Detect which cell encompasses the target text, then output its (X, Y) center coordinate. 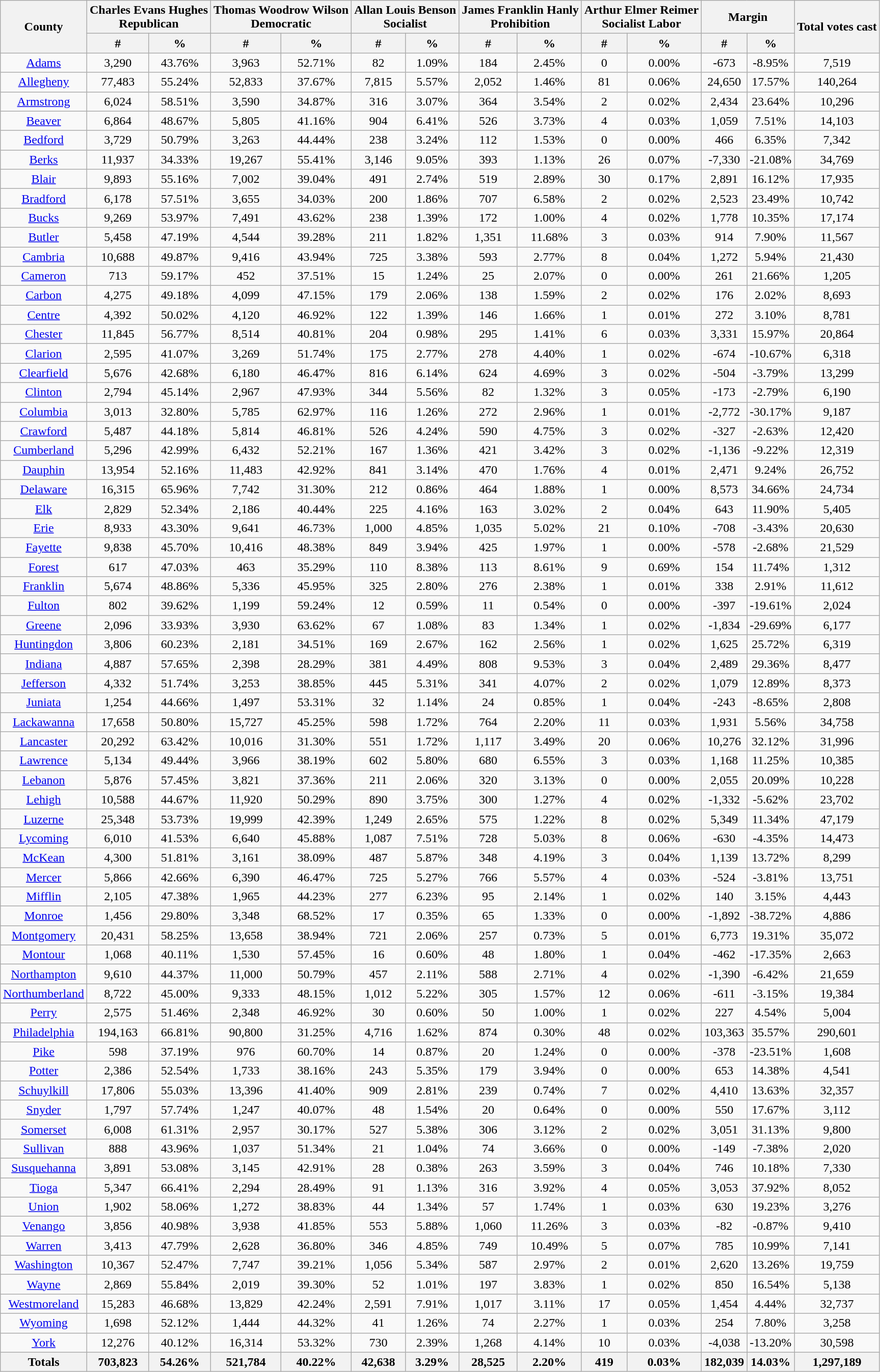
909 (379, 1090)
1,117 (488, 741)
40.11% (180, 955)
Berks (44, 159)
61.31% (180, 1129)
60.23% (180, 644)
53.97% (180, 218)
38.85% (316, 683)
4,886 (837, 916)
425 (488, 547)
James Franklin HanlyProhibition (520, 17)
-673 (725, 63)
60.70% (316, 1052)
21,430 (837, 256)
11,567 (837, 237)
0.54% (549, 606)
Montgomery (44, 935)
9,333 (246, 993)
40.81% (316, 334)
44 (379, 1207)
764 (488, 722)
521,784 (246, 1362)
Sullivan (44, 1148)
-4,038 (725, 1342)
5,405 (837, 508)
19,999 (246, 819)
63.62% (316, 625)
1,017 (488, 1304)
-2.68% (770, 547)
Charles Evans HughesRepublican (149, 17)
54.26% (180, 1362)
91 (379, 1188)
2,967 (246, 392)
3,963 (246, 63)
816 (379, 373)
34,769 (837, 159)
4.44% (770, 1304)
138 (488, 295)
46.73% (316, 528)
52.34% (180, 508)
28.49% (316, 1188)
20,431 (118, 935)
3.13% (549, 780)
-578 (725, 547)
588 (488, 974)
9 (604, 567)
52,833 (246, 82)
5,876 (118, 780)
1,778 (725, 218)
45.25% (316, 722)
6.41% (432, 121)
5,134 (118, 761)
452 (246, 276)
19,267 (246, 159)
2,591 (379, 1304)
3,145 (246, 1168)
703,823 (118, 1362)
0.86% (432, 489)
47.19% (180, 237)
55.24% (180, 82)
112 (488, 140)
8,722 (118, 993)
2,294 (246, 1188)
227 (725, 1013)
6.14% (432, 373)
728 (488, 838)
11,920 (246, 799)
4,887 (118, 664)
8,373 (837, 683)
1,444 (246, 1323)
42,638 (379, 1362)
Bedford (44, 140)
67 (379, 625)
56.77% (180, 334)
2,020 (837, 1148)
5.87% (432, 857)
57.74% (180, 1110)
167 (379, 450)
9,838 (118, 547)
4,332 (118, 683)
45.14% (180, 392)
3,891 (118, 1168)
63.42% (180, 741)
17.57% (770, 82)
17,935 (837, 179)
295 (488, 334)
-21.08% (770, 159)
-462 (725, 955)
6.35% (770, 140)
13,396 (246, 1090)
2,096 (118, 625)
225 (379, 508)
172 (488, 218)
42.24% (316, 1304)
419 (604, 1362)
35.29% (316, 567)
-9.22% (770, 450)
4.24% (432, 431)
-1,892 (725, 916)
1,254 (118, 703)
41.07% (180, 354)
4.54% (770, 1013)
-82 (725, 1226)
47.03% (180, 567)
5.38% (432, 1129)
10,688 (118, 256)
Tioga (44, 1188)
1,035 (488, 528)
3,938 (246, 1226)
5.94% (770, 256)
0.38% (432, 1168)
3,013 (118, 412)
-3.81% (770, 877)
53.32% (316, 1342)
20.09% (770, 780)
624 (488, 373)
13,954 (118, 470)
Total votes cast (837, 26)
-38.72% (770, 916)
3,806 (118, 644)
8,052 (837, 1188)
2,869 (118, 1284)
34.03% (316, 198)
16.54% (770, 1284)
58.06% (180, 1207)
0.30% (549, 1032)
77,483 (118, 82)
1,060 (488, 1226)
58.25% (180, 935)
5,785 (246, 412)
Delaware (44, 489)
42.92% (316, 470)
Elk (44, 508)
45.88% (316, 838)
21,529 (837, 547)
3,729 (118, 140)
47,179 (837, 819)
1,079 (725, 683)
2.45% (549, 63)
19.31% (770, 935)
5.22% (432, 993)
8,477 (837, 664)
-8.65% (770, 703)
146 (488, 315)
20,292 (118, 741)
13,829 (246, 1304)
1,454 (725, 1304)
38.09% (316, 857)
23.49% (770, 198)
874 (488, 1032)
1.80% (549, 955)
Butler (44, 237)
-29.69% (770, 625)
Bradford (44, 198)
51.46% (180, 1013)
243 (379, 1071)
32.12% (770, 741)
6,318 (837, 354)
2,489 (725, 664)
527 (379, 1129)
0.74% (549, 1090)
52.16% (180, 470)
1.27% (549, 799)
7 (604, 1090)
-1,390 (725, 974)
1.76% (549, 470)
Greene (44, 625)
10,588 (118, 799)
5,296 (118, 450)
3,290 (118, 63)
182,039 (725, 1362)
25 (488, 276)
-674 (725, 354)
31.25% (316, 1032)
9,187 (837, 412)
200 (379, 198)
3.83% (549, 1284)
30.17% (316, 1129)
43.30% (180, 528)
29.80% (180, 916)
1,351 (488, 237)
34.66% (770, 489)
44.44% (316, 140)
1,797 (118, 1110)
24 (488, 703)
197 (488, 1284)
28 (379, 1168)
23.64% (770, 101)
306 (488, 1129)
-149 (725, 1148)
3,053 (725, 1188)
-3.79% (770, 373)
41.85% (316, 1226)
7,330 (837, 1168)
Montour (44, 955)
50.02% (180, 315)
0.69% (664, 567)
38.94% (316, 935)
65.96% (180, 489)
2.38% (549, 586)
4.14% (549, 1342)
23,702 (837, 799)
2.02% (770, 295)
630 (725, 1207)
4,443 (837, 897)
34.33% (180, 159)
2,575 (118, 1013)
3,051 (725, 1129)
8,299 (837, 857)
9,893 (118, 179)
42.91% (316, 1168)
1,068 (118, 955)
14 (379, 1052)
-19.61% (770, 606)
-708 (725, 528)
3,161 (246, 857)
Columbia (44, 412)
51.34% (316, 1148)
5,805 (246, 121)
713 (118, 276)
1.01% (432, 1284)
2,052 (488, 82)
Allan Louis BensonSocialist (406, 17)
42.66% (180, 877)
14,103 (837, 121)
Dauphin (44, 470)
1,497 (246, 703)
11,937 (118, 159)
3.42% (549, 450)
1,698 (118, 1323)
-3.15% (770, 993)
976 (246, 1052)
204 (379, 334)
0.73% (549, 935)
13,299 (837, 373)
1.04% (432, 1148)
7,747 (246, 1265)
11,483 (246, 470)
52.47% (180, 1265)
12,319 (837, 450)
6,178 (118, 198)
3.15% (770, 897)
325 (379, 586)
-630 (725, 838)
140 (725, 897)
19,384 (837, 993)
Lackawanna (44, 722)
904 (379, 121)
40.07% (316, 1110)
6,864 (118, 121)
Pike (44, 1052)
28,525 (488, 1362)
6,319 (837, 644)
3,348 (246, 916)
4.40% (549, 354)
1.74% (549, 1207)
169 (379, 644)
551 (379, 741)
1.36% (432, 450)
Cameron (44, 276)
5,349 (725, 819)
3.14% (432, 470)
37.92% (770, 1188)
Lycoming (44, 838)
749 (488, 1246)
Cambria (44, 256)
38.19% (316, 761)
802 (118, 606)
21.66% (770, 276)
276 (488, 586)
1,247 (246, 1110)
5,336 (246, 586)
10,016 (246, 741)
1,530 (246, 955)
Lawrence (44, 761)
25.72% (770, 644)
-378 (725, 1052)
43.96% (180, 1148)
0.17% (664, 179)
33.93% (180, 625)
47.38% (180, 897)
16,314 (246, 1342)
421 (488, 450)
6,640 (246, 838)
Lancaster (44, 741)
Northumberland (44, 993)
52 (379, 1284)
Armstrong (44, 101)
-1,834 (725, 625)
553 (379, 1226)
4.07% (549, 683)
Warren (44, 1246)
3,413 (118, 1246)
3.66% (549, 1148)
37.19% (180, 1052)
Perry (44, 1013)
184 (488, 63)
445 (379, 683)
34.87% (316, 101)
37.67% (316, 82)
1.33% (549, 916)
5,458 (118, 237)
49.44% (180, 761)
2.56% (549, 644)
51.81% (180, 857)
8,573 (725, 489)
34.51% (316, 644)
3.11% (549, 1304)
50 (488, 1013)
2,024 (837, 606)
617 (118, 567)
44.37% (180, 974)
2,181 (246, 644)
122 (379, 315)
-7.38% (770, 1148)
5,866 (118, 877)
48.86% (180, 586)
6.55% (549, 761)
65 (488, 916)
364 (488, 101)
1,168 (725, 761)
49.18% (180, 295)
5.27% (432, 877)
1.08% (432, 625)
8,693 (837, 295)
4,300 (118, 857)
3,856 (118, 1226)
1.97% (549, 547)
254 (725, 1323)
Potter (44, 1071)
6 (604, 334)
1,312 (837, 567)
381 (379, 664)
Venango (44, 1226)
29.36% (770, 664)
41.40% (316, 1090)
10,742 (837, 198)
45.95% (316, 586)
6,024 (118, 101)
6,177 (837, 625)
3,821 (246, 780)
1.59% (549, 295)
Beaver (44, 121)
3.38% (432, 256)
1,249 (379, 819)
0.64% (549, 1110)
3,331 (725, 334)
83 (488, 625)
2,794 (118, 392)
38.16% (316, 1071)
-173 (725, 392)
721 (379, 935)
2,891 (725, 179)
43.94% (316, 256)
2,628 (246, 1246)
Monroe (44, 916)
457 (379, 974)
11.74% (770, 567)
Franklin (44, 586)
44.23% (316, 897)
38.83% (316, 1207)
3,112 (837, 1110)
Fulton (44, 606)
5.03% (549, 838)
44.18% (180, 431)
341 (488, 683)
2,957 (246, 1129)
2,398 (246, 664)
34,758 (837, 722)
31,996 (837, 741)
47.79% (180, 1246)
40.12% (180, 1342)
7.80% (770, 1323)
766 (488, 877)
13.26% (770, 1265)
48.67% (180, 121)
62.97% (316, 412)
-327 (725, 431)
10,367 (118, 1265)
42.68% (180, 373)
587 (488, 1265)
46.68% (180, 1304)
346 (379, 1246)
15.97% (770, 334)
680 (488, 761)
2.39% (432, 1342)
14.03% (770, 1362)
1,205 (837, 276)
15,283 (118, 1304)
785 (725, 1246)
17,806 (118, 1090)
1,931 (725, 722)
48.15% (316, 993)
3.10% (770, 315)
48.38% (316, 547)
Chester (44, 334)
3.75% (432, 799)
Forest (44, 567)
Clinton (44, 392)
3.59% (549, 1168)
42.39% (316, 819)
1.32% (549, 392)
1,625 (725, 644)
66.41% (180, 1188)
154 (725, 567)
-2.79% (770, 392)
44.66% (180, 703)
8,514 (246, 334)
0.98% (432, 334)
590 (488, 431)
1.22% (549, 819)
344 (379, 392)
746 (725, 1168)
2.07% (549, 276)
3,253 (246, 683)
County (44, 26)
3.29% (432, 1362)
40.44% (316, 508)
9,416 (246, 256)
3.24% (432, 140)
263 (488, 1168)
Margin (748, 17)
8.38% (432, 567)
2,471 (725, 470)
320 (488, 780)
1.53% (549, 140)
40.98% (180, 1226)
3.54% (549, 101)
2.67% (432, 644)
3,966 (246, 761)
2,808 (837, 703)
3,276 (837, 1207)
1,139 (725, 857)
13.63% (770, 1090)
Wayne (44, 1284)
Clarion (44, 354)
13.72% (770, 857)
3,263 (246, 140)
4,716 (379, 1032)
519 (488, 179)
3.92% (549, 1188)
2.80% (432, 586)
Westmoreland (44, 1304)
10.99% (770, 1246)
2.14% (549, 897)
2.81% (432, 1090)
463 (246, 567)
81 (604, 82)
2.27% (549, 1323)
10,385 (837, 761)
-23.51% (770, 1052)
-10.67% (770, 354)
1.54% (432, 1110)
3,655 (246, 198)
194,163 (118, 1032)
850 (725, 1284)
12.89% (770, 683)
6.58% (549, 198)
5,676 (118, 373)
338 (725, 586)
7,742 (246, 489)
0.87% (432, 1052)
7,491 (246, 218)
57.51% (180, 198)
653 (725, 1071)
49.87% (180, 256)
Union (44, 1207)
1.14% (432, 703)
31.13% (770, 1129)
6,010 (118, 838)
39.30% (316, 1284)
-1,136 (725, 450)
1,059 (725, 121)
-243 (725, 703)
52.12% (180, 1323)
Luzerne (44, 819)
6,773 (725, 935)
Washington (44, 1265)
7,815 (379, 82)
11.26% (549, 1226)
Allegheny (44, 82)
2,523 (725, 198)
4,392 (118, 315)
1.62% (432, 1032)
1.86% (432, 198)
52.54% (180, 1071)
32,737 (837, 1304)
3,146 (379, 159)
41.16% (316, 121)
Wyoming (44, 1323)
7.91% (432, 1304)
McKean (44, 857)
26 (604, 159)
470 (488, 470)
15 (379, 276)
4,544 (246, 237)
464 (488, 489)
57 (488, 1207)
9,800 (837, 1129)
2,019 (246, 1284)
2,055 (725, 780)
35.57% (770, 1032)
7,002 (246, 179)
602 (379, 761)
9.53% (549, 664)
32 (379, 703)
24,650 (725, 82)
45.00% (180, 993)
-0.87% (770, 1226)
Huntingdon (44, 644)
Thomas Woodrow WilsonDemocratic (281, 17)
16,315 (118, 489)
7,342 (837, 140)
113 (488, 567)
6,180 (246, 373)
26,752 (837, 470)
Somerset (44, 1129)
47.15% (316, 295)
730 (379, 1342)
5.31% (432, 683)
40.22% (316, 1362)
1.82% (432, 237)
11.68% (549, 237)
25,348 (118, 819)
162 (488, 644)
66.81% (180, 1032)
8.61% (549, 567)
53.08% (180, 1168)
32,357 (837, 1090)
10 (604, 1342)
1,268 (488, 1342)
3.73% (549, 121)
16.12% (770, 179)
175 (379, 354)
890 (379, 799)
239 (488, 1090)
Arthur Elmer ReimerSocialist Labor (641, 17)
39.28% (316, 237)
491 (379, 179)
2,386 (118, 1071)
Carbon (44, 295)
5,674 (118, 586)
7,519 (837, 63)
10,228 (837, 780)
4.75% (549, 431)
50.29% (316, 799)
21,659 (837, 974)
36.80% (316, 1246)
24,734 (837, 489)
5,004 (837, 1013)
32.80% (180, 412)
1,297,189 (837, 1362)
44.67% (180, 799)
Adams (44, 63)
53.73% (180, 819)
3.12% (549, 1129)
3.02% (549, 508)
3,269 (246, 354)
4.69% (549, 373)
11,612 (837, 586)
11.34% (770, 819)
261 (725, 276)
52.21% (316, 450)
2,620 (725, 1265)
140,264 (837, 82)
2.91% (770, 586)
10.18% (770, 1168)
Philadelphia (44, 1032)
-397 (725, 606)
1.41% (549, 334)
28.29% (316, 664)
305 (488, 993)
393 (488, 159)
90,800 (246, 1032)
-611 (725, 993)
15,727 (246, 722)
110 (379, 567)
1,012 (379, 993)
Snyder (44, 1110)
95 (488, 897)
2.71% (549, 974)
Crawford (44, 431)
7.90% (770, 237)
-8.95% (770, 63)
59.17% (180, 276)
1.88% (549, 489)
4.16% (432, 508)
2,186 (246, 508)
707 (488, 198)
4.49% (432, 664)
841 (379, 470)
277 (379, 897)
39.21% (316, 1265)
103,363 (725, 1032)
Cumberland (44, 450)
50.80% (180, 722)
17,174 (837, 218)
2,829 (118, 508)
11,845 (118, 334)
2.11% (432, 974)
12,420 (837, 431)
47.93% (316, 392)
55.84% (180, 1284)
58.51% (180, 101)
-7,330 (725, 159)
11,000 (246, 974)
9,410 (837, 1226)
41.53% (180, 838)
5.88% (432, 1226)
2,595 (118, 354)
43.62% (316, 218)
10.49% (549, 1246)
20,630 (837, 528)
1,056 (379, 1265)
10,416 (246, 547)
4,099 (246, 295)
35,072 (837, 935)
Juniata (44, 703)
6,190 (837, 392)
8,781 (837, 315)
19,759 (837, 1265)
42.99% (180, 450)
5,138 (837, 1284)
300 (488, 799)
12,276 (118, 1342)
19.23% (770, 1207)
9,641 (246, 528)
-2.63% (770, 431)
4,275 (118, 295)
6,008 (118, 1129)
Blair (44, 179)
Erie (44, 528)
1.09% (432, 63)
9,269 (118, 218)
575 (488, 819)
43.76% (180, 63)
55.03% (180, 1090)
4,541 (837, 1071)
Lebanon (44, 780)
0.59% (432, 606)
808 (488, 664)
55.16% (180, 179)
1,087 (379, 838)
37.51% (316, 276)
5,814 (246, 431)
10,276 (725, 741)
53.31% (316, 703)
5.02% (549, 528)
5.80% (432, 761)
17,658 (118, 722)
1,456 (118, 916)
2,663 (837, 955)
116 (379, 412)
Schuylkill (44, 1090)
52.71% (316, 63)
Totals (44, 1362)
14.38% (770, 1071)
2,105 (118, 897)
-13.20% (770, 1342)
487 (379, 857)
348 (488, 857)
212 (379, 489)
1,733 (246, 1071)
Centre (44, 315)
2.96% (549, 412)
Lehigh (44, 799)
3.49% (549, 741)
6.23% (432, 897)
14,473 (837, 838)
278 (488, 354)
888 (118, 1148)
-524 (725, 877)
-1,332 (725, 799)
290,601 (837, 1032)
849 (379, 547)
1,000 (379, 528)
257 (488, 935)
2,348 (246, 1013)
3,590 (246, 101)
Clearfield (44, 373)
57.65% (180, 664)
5.35% (432, 1071)
Mifflin (44, 897)
Indiana (44, 664)
17.67% (770, 1110)
41 (379, 1323)
2,434 (725, 101)
1.66% (549, 315)
46.81% (316, 431)
13,658 (246, 935)
9.24% (770, 470)
0.85% (549, 703)
10.35% (770, 218)
Jefferson (44, 683)
9,610 (118, 974)
0.35% (432, 916)
1,608 (837, 1052)
5,347 (118, 1188)
176 (725, 295)
10,296 (837, 101)
0.10% (664, 528)
-3.43% (770, 528)
4,410 (725, 1090)
3,258 (837, 1323)
13,751 (837, 877)
2.89% (549, 179)
37.36% (316, 780)
-6.42% (770, 974)
59.24% (316, 606)
1,037 (246, 1148)
4.19% (549, 857)
3,930 (246, 625)
7,141 (837, 1246)
4,120 (246, 315)
68.52% (316, 916)
593 (488, 256)
2.74% (432, 179)
1.57% (549, 993)
45.70% (180, 547)
-17.35% (770, 955)
1,199 (246, 606)
39.62% (180, 606)
Fayette (44, 547)
-30.17% (770, 412)
9.05% (432, 159)
5.34% (432, 1265)
York (44, 1342)
Bucks (44, 218)
163 (488, 508)
-4.35% (770, 838)
20,864 (837, 334)
1.46% (549, 82)
1,902 (118, 1207)
39.04% (316, 179)
Susquehanna (44, 1168)
30,598 (837, 1342)
643 (725, 508)
2.97% (549, 1265)
5,487 (118, 431)
8,933 (118, 528)
16 (379, 955)
-5.62% (770, 799)
-2,772 (725, 412)
6,390 (246, 877)
11.25% (770, 761)
1,965 (246, 897)
2.65% (432, 819)
3.07% (432, 101)
914 (725, 237)
Mercer (44, 877)
6,432 (246, 450)
550 (725, 1110)
466 (725, 140)
44.32% (316, 1323)
-504 (725, 373)
Northampton (44, 974)
55.41% (316, 159)
11.90% (770, 508)
